From the cell containing the given text, extract its center point as [X, Y] coordinate. 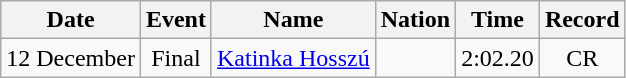
12 December [71, 58]
Name [293, 20]
Nation [415, 20]
Time [498, 20]
Record [582, 20]
Katinka Hosszú [293, 58]
Date [71, 20]
2:02.20 [498, 58]
Event [176, 20]
CR [582, 58]
Final [176, 58]
